Output the (X, Y) coordinate of the center of the cell containing the given text.  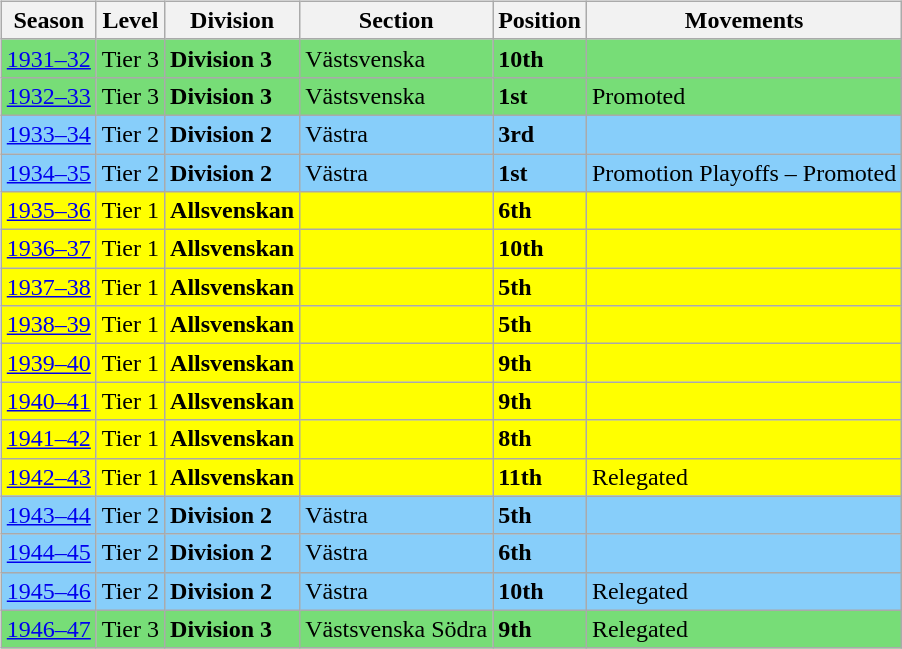
Promoted (744, 96)
1938–39 (48, 325)
Movements (744, 20)
1933–34 (48, 134)
1931–32 (48, 58)
1939–40 (48, 363)
1943–44 (48, 515)
1945–46 (48, 591)
Level (130, 20)
1941–42 (48, 439)
1934–35 (48, 173)
Västsvenska Södra (396, 629)
1932–33 (48, 96)
8th (540, 439)
Section (396, 20)
3rd (540, 134)
1942–43 (48, 477)
Position (540, 20)
1944–45 (48, 553)
Season (48, 20)
Division (232, 20)
11th (540, 477)
Promotion Playoffs – Promoted (744, 173)
1935–36 (48, 211)
1940–41 (48, 401)
1946–47 (48, 629)
1937–38 (48, 287)
1936–37 (48, 249)
